Return the [X, Y] coordinate for the center point of the cell that contains the specified text.  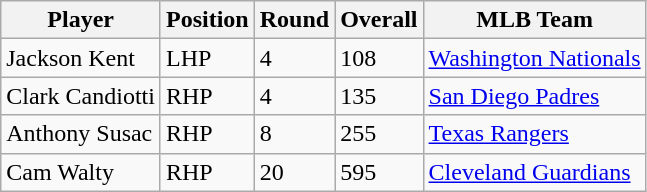
8 [294, 134]
San Diego Padres [534, 96]
108 [379, 58]
135 [379, 96]
Washington Nationals [534, 58]
Cleveland Guardians [534, 172]
Clark Candiotti [81, 96]
Round [294, 20]
Jackson Kent [81, 58]
Player [81, 20]
595 [379, 172]
Overall [379, 20]
Position [207, 20]
Anthony Susac [81, 134]
Cam Walty [81, 172]
Texas Rangers [534, 134]
20 [294, 172]
255 [379, 134]
LHP [207, 58]
MLB Team [534, 20]
